Scan for the cell matching the given text and deliver its (x, y) coordinate at center. 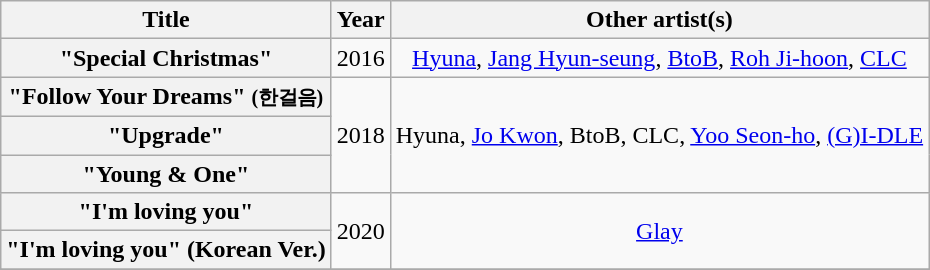
"Young & One" (166, 173)
Title (166, 20)
"Special Christmas" (166, 58)
"I'm loving you" (Korean Ver.) (166, 250)
Year (360, 20)
2020 (360, 231)
"I'm loving you" (166, 212)
Other artist(s) (659, 20)
2016 (360, 58)
Hyuna, Jo Kwon, BtoB, CLC, Yoo Seon-ho, (G)I-DLE (659, 135)
Glay (659, 231)
"Upgrade" (166, 135)
"Follow Your Dreams" (한걸음) (166, 97)
2018 (360, 135)
Hyuna, Jang Hyun-seung, BtoB, Roh Ji-hoon, CLC (659, 58)
